Search for the cell housing the specified text and yield its [X, Y] center coordinate. 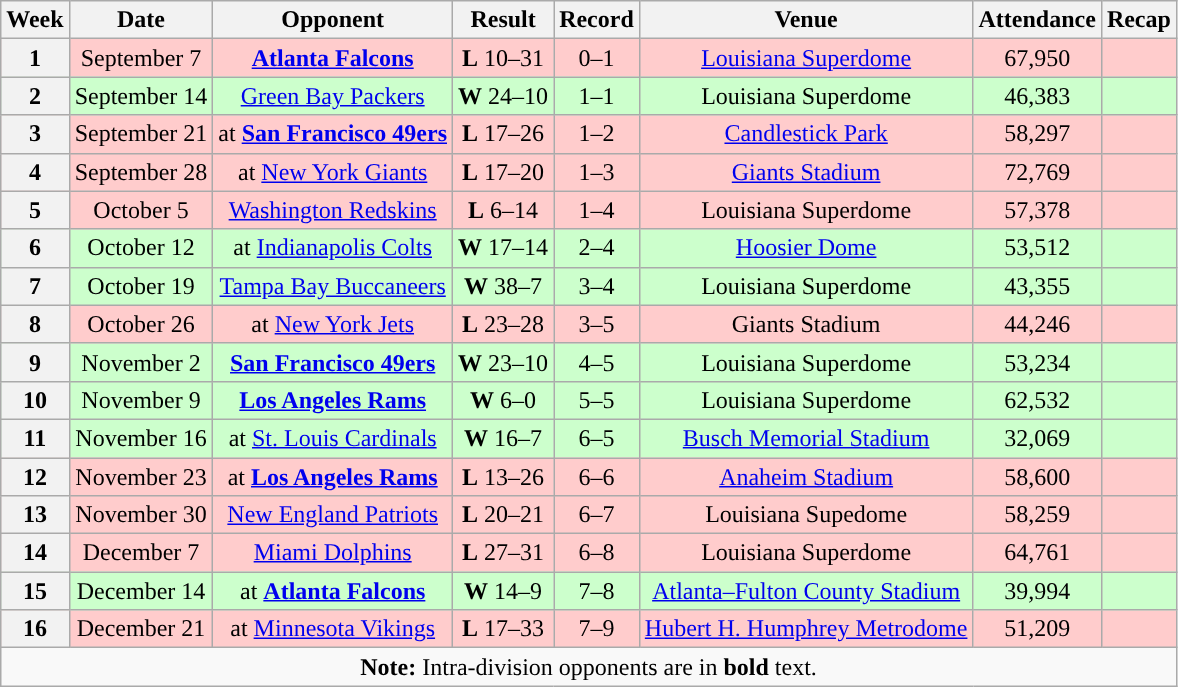
Date [141, 20]
W 17–14 [504, 248]
58,259 [1037, 515]
6–6 [597, 477]
L 17–26 [504, 134]
1 [35, 58]
Candlestick Park [806, 134]
at Indianapolis Colts [333, 248]
L 17–33 [504, 629]
Venue [806, 20]
6–5 [597, 438]
3 [35, 134]
53,234 [1037, 362]
67,950 [1037, 58]
Tampa Bay Buccaneers [333, 286]
Recap [1138, 20]
at Atlanta Falcons [333, 591]
W 14–9 [504, 591]
0–1 [597, 58]
15 [35, 591]
at New York Jets [333, 324]
57,378 [1037, 210]
46,383 [1037, 96]
at San Francisco 49ers [333, 134]
16 [35, 629]
39,994 [1037, 591]
November 23 [141, 477]
December 7 [141, 553]
Result [504, 20]
1–1 [597, 96]
43,355 [1037, 286]
2 [35, 96]
Atlanta Falcons [333, 58]
W 16–7 [504, 438]
December 21 [141, 629]
Week [35, 20]
1–2 [597, 134]
Los Angeles Rams [333, 400]
L 17–20 [504, 172]
Note: Intra-division opponents are in bold text. [589, 667]
October 5 [141, 210]
November 2 [141, 362]
9 [35, 362]
Hoosier Dome [806, 248]
6–8 [597, 553]
at Los Angeles Rams [333, 477]
64,761 [1037, 553]
5–5 [597, 400]
53,512 [1037, 248]
November 30 [141, 515]
September 7 [141, 58]
4 [35, 172]
58,297 [1037, 134]
72,769 [1037, 172]
Opponent [333, 20]
L 6–14 [504, 210]
October 19 [141, 286]
4–5 [597, 362]
L 23–28 [504, 324]
3–5 [597, 324]
December 14 [141, 591]
7–9 [597, 629]
7 [35, 286]
Washington Redskins [333, 210]
San Francisco 49ers [333, 362]
Green Bay Packers [333, 96]
at Minnesota Vikings [333, 629]
W 24–10 [504, 96]
2–4 [597, 248]
5 [35, 210]
November 16 [141, 438]
L 13–26 [504, 477]
L 20–21 [504, 515]
51,209 [1037, 629]
W 23–10 [504, 362]
September 21 [141, 134]
New England Patriots [333, 515]
November 9 [141, 400]
58,600 [1037, 477]
3–4 [597, 286]
6 [35, 248]
Hubert H. Humphrey Metrodome [806, 629]
W 6–0 [504, 400]
1–4 [597, 210]
September 28 [141, 172]
L 27–31 [504, 553]
September 14 [141, 96]
Louisiana Supedome [806, 515]
October 12 [141, 248]
W 38–7 [504, 286]
11 [35, 438]
at New York Giants [333, 172]
Record [597, 20]
Busch Memorial Stadium [806, 438]
Atlanta–Fulton County Stadium [806, 591]
14 [35, 553]
Attendance [1037, 20]
10 [35, 400]
62,532 [1037, 400]
32,069 [1037, 438]
L 10–31 [504, 58]
at St. Louis Cardinals [333, 438]
7–8 [597, 591]
8 [35, 324]
Miami Dolphins [333, 553]
1–3 [597, 172]
44,246 [1037, 324]
6–7 [597, 515]
Anaheim Stadium [806, 477]
13 [35, 515]
12 [35, 477]
October 26 [141, 324]
